Return (X, Y) of the center of cell containing provided text 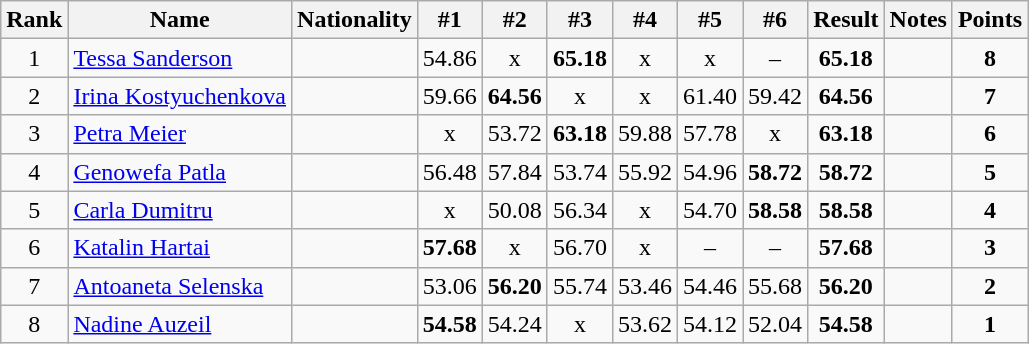
54.86 (450, 58)
57.78 (710, 134)
Nadine Auzeil (180, 324)
#2 (514, 20)
59.88 (644, 134)
#5 (710, 20)
55.68 (776, 286)
Nationality (355, 20)
Genowefa Patla (180, 172)
Carla Dumitru (180, 210)
#6 (776, 20)
61.40 (710, 96)
59.66 (450, 96)
56.34 (580, 210)
Irina Kostyuchenkova (180, 96)
#4 (644, 20)
Katalin Hartai (180, 248)
Tessa Sanderson (180, 58)
57.84 (514, 172)
Antoaneta Selenska (180, 286)
50.08 (514, 210)
Rank (34, 20)
54.46 (710, 286)
55.92 (644, 172)
52.04 (776, 324)
54.70 (710, 210)
53.06 (450, 286)
53.74 (580, 172)
54.12 (710, 324)
55.74 (580, 286)
59.42 (776, 96)
56.70 (580, 248)
Petra Meier (180, 134)
53.46 (644, 286)
53.62 (644, 324)
Notes (918, 20)
54.96 (710, 172)
53.72 (514, 134)
54.24 (514, 324)
#3 (580, 20)
#1 (450, 20)
56.48 (450, 172)
Points (990, 20)
Result (846, 20)
Name (180, 20)
